Return the [X, Y] coordinate for the center point of the cell that contains the specified text.  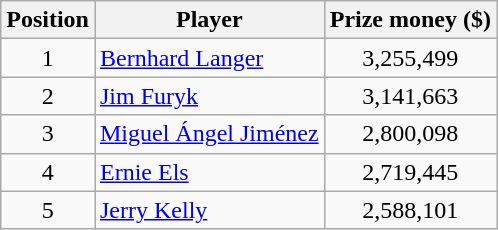
Player [209, 20]
1 [48, 58]
3,141,663 [410, 96]
Position [48, 20]
Miguel Ángel Jiménez [209, 134]
2 [48, 96]
3 [48, 134]
3,255,499 [410, 58]
Jim Furyk [209, 96]
2,800,098 [410, 134]
2,588,101 [410, 210]
4 [48, 172]
Bernhard Langer [209, 58]
Jerry Kelly [209, 210]
Prize money ($) [410, 20]
Ernie Els [209, 172]
5 [48, 210]
2,719,445 [410, 172]
